From the cell containing the given text, extract its center point as (X, Y) coordinate. 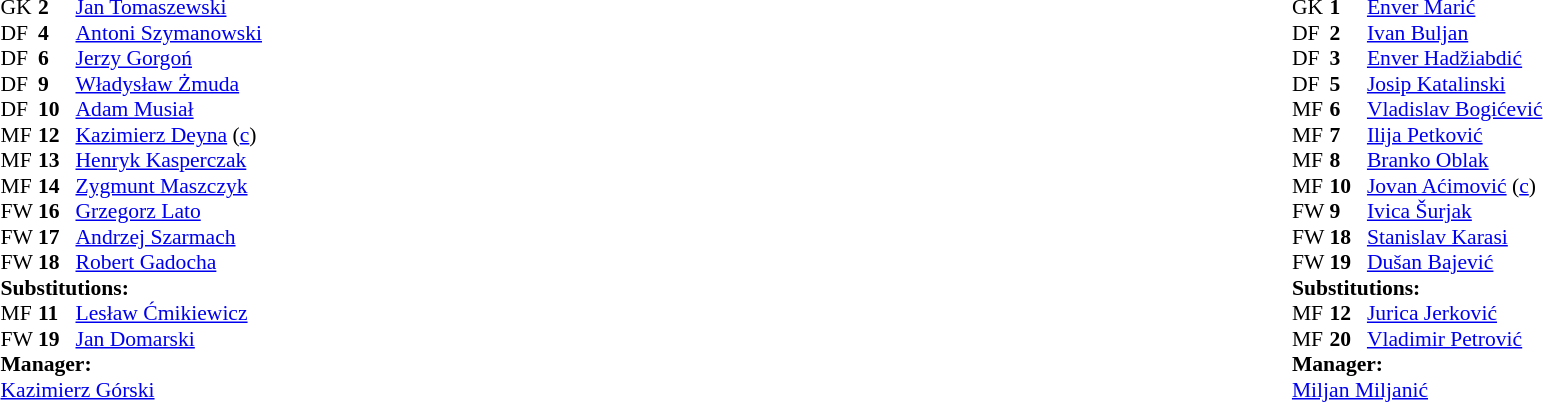
Jovan Aćimović (c) (1455, 186)
11 (57, 313)
3 (1348, 59)
Ivan Buljan (1455, 33)
Jerzy Gorgoń (169, 59)
Lesław Ćmikiewicz (169, 313)
Ivica Šurjak (1455, 211)
Robert Gadocha (169, 263)
Henryk Kasperczak (169, 161)
Stanislav Karasi (1455, 237)
Zygmunt Maszczyk (169, 186)
5 (1348, 84)
Grzegorz Lato (169, 211)
16 (57, 211)
Josip Katalinski (1455, 84)
Antoni Szymanowski (169, 33)
Vladimir Petrović (1455, 339)
17 (57, 237)
Władysław Żmuda (169, 84)
Branko Oblak (1455, 161)
Dušan Bajević (1455, 263)
Adam Musiał (169, 109)
Andrzej Szarmach (169, 237)
Vladislav Bogićević (1455, 109)
8 (1348, 161)
Jan Domarski (169, 339)
2 (1348, 33)
13 (57, 161)
4 (57, 33)
Ilija Petković (1455, 135)
14 (57, 186)
Enver Hadžiabdić (1455, 59)
7 (1348, 135)
Kazimierz Deyna (c) (169, 135)
Jurica Jerković (1455, 313)
20 (1348, 339)
